Search for the cell housing the specified text and yield its [X, Y] center coordinate. 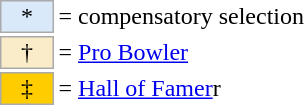
† [27, 52]
‡ [27, 88]
* [27, 16]
